Scan for the cell matching the given text and deliver its (X, Y) coordinate at center. 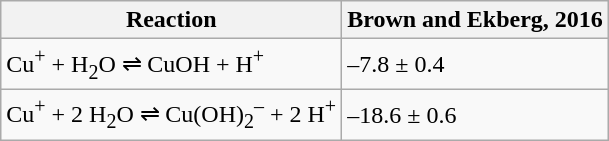
–7.8 ± 0.4 (476, 64)
Cu+ + 2 H2O ⇌ Cu(OH)2– + 2 H+ (172, 116)
Brown and Ekberg, 2016 (476, 20)
–18.6 ± 0.6 (476, 116)
Reaction (172, 20)
Cu+ + H2O ⇌ CuOH + H+ (172, 64)
